Scan for the cell matching the given text and deliver its [X, Y] coordinate at center. 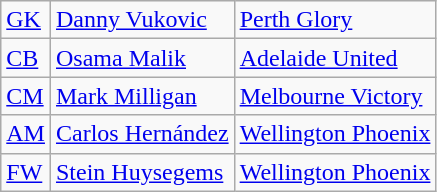
Melbourne Victory [335, 96]
FW [26, 172]
AM [26, 134]
Perth Glory [335, 20]
Osama Malik [142, 58]
CB [26, 58]
Mark Milligan [142, 96]
Adelaide United [335, 58]
Danny Vukovic [142, 20]
Carlos Hernández [142, 134]
CM [26, 96]
Stein Huysegems [142, 172]
GK [26, 20]
